For the text-containing cell, return its midpoint in [X, Y] coordinate format. 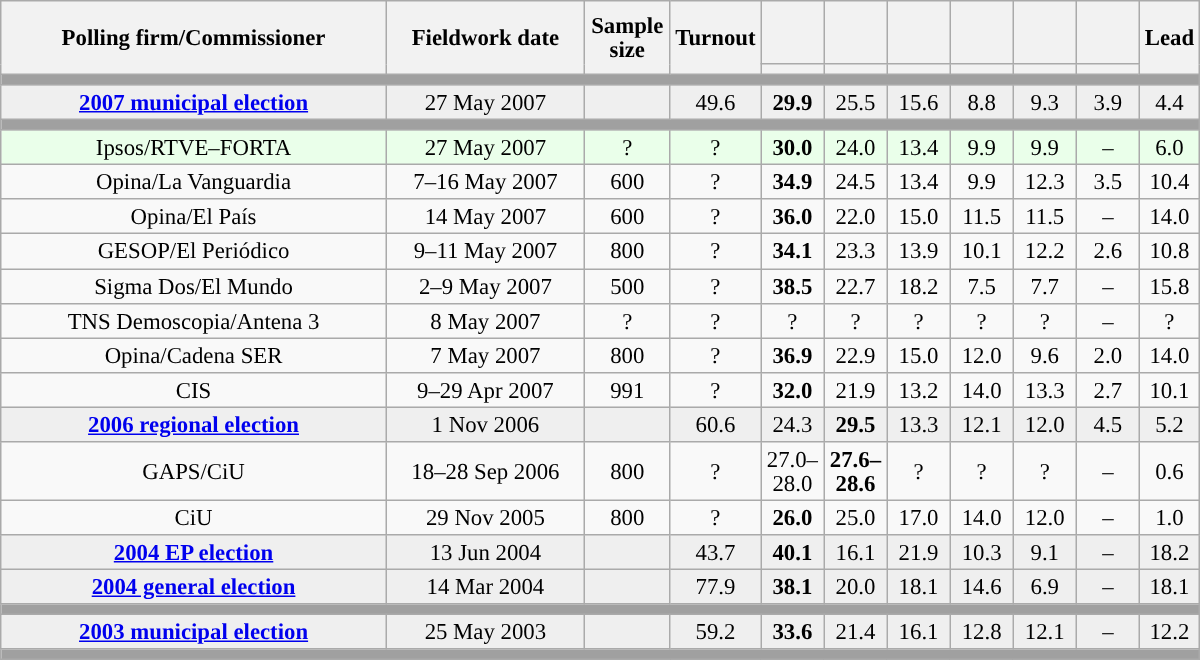
Fieldwork date [485, 38]
8 May 2007 [485, 320]
59.2 [716, 632]
29.9 [792, 102]
1 Nov 2006 [485, 424]
9.3 [1044, 102]
24.3 [792, 424]
77.9 [716, 586]
2.7 [1108, 390]
2003 municipal election [194, 632]
49.6 [716, 102]
Sigma Dos/El Mundo [194, 286]
12.8 [982, 632]
13.2 [918, 390]
Lead [1169, 38]
4.4 [1169, 102]
10.3 [982, 552]
2007 municipal election [194, 102]
24.5 [856, 182]
CIS [194, 390]
3.9 [1108, 102]
500 [627, 286]
27.0–28.0 [792, 472]
10.8 [1169, 252]
9.6 [1044, 356]
CiU [194, 518]
34.9 [792, 182]
14.6 [982, 586]
TNS Demoscopia/Antena 3 [194, 320]
29 Nov 2005 [485, 518]
17.0 [918, 518]
9–29 Apr 2007 [485, 390]
43.7 [716, 552]
25 May 2003 [485, 632]
GAPS/CiU [194, 472]
2004 EP election [194, 552]
38.1 [792, 586]
Sample size [627, 38]
36.9 [792, 356]
0.6 [1169, 472]
9.1 [1044, 552]
9–11 May 2007 [485, 252]
25.5 [856, 102]
2.0 [1108, 356]
26.0 [792, 518]
40.1 [792, 552]
13.9 [918, 252]
60.6 [716, 424]
Turnout [716, 38]
21.4 [856, 632]
18–28 Sep 2006 [485, 472]
1.0 [1169, 518]
Opina/Cadena SER [194, 356]
991 [627, 390]
2006 regional election [194, 424]
23.3 [856, 252]
14 Mar 2004 [485, 586]
2–9 May 2007 [485, 286]
Ipsos/RTVE–FORTA [194, 148]
24.0 [856, 148]
15.6 [918, 102]
38.5 [792, 286]
2.6 [1108, 252]
6.9 [1044, 586]
7.7 [1044, 286]
22.9 [856, 356]
5.2 [1169, 424]
12.3 [1044, 182]
7.5 [982, 286]
25.0 [856, 518]
Opina/La Vanguardia [194, 182]
33.6 [792, 632]
GESOP/El Periódico [194, 252]
3.5 [1108, 182]
36.0 [792, 218]
30.0 [792, 148]
27.6–28.6 [856, 472]
15.8 [1169, 286]
29.5 [856, 424]
Polling firm/Commissioner [194, 38]
14 May 2007 [485, 218]
Opina/El País [194, 218]
7 May 2007 [485, 356]
20.0 [856, 586]
13 Jun 2004 [485, 552]
22.0 [856, 218]
7–16 May 2007 [485, 182]
22.7 [856, 286]
8.8 [982, 102]
4.5 [1108, 424]
2004 general election [194, 586]
34.1 [792, 252]
10.4 [1169, 182]
6.0 [1169, 148]
32.0 [792, 390]
